Return (x, y) of the center of cell containing provided text 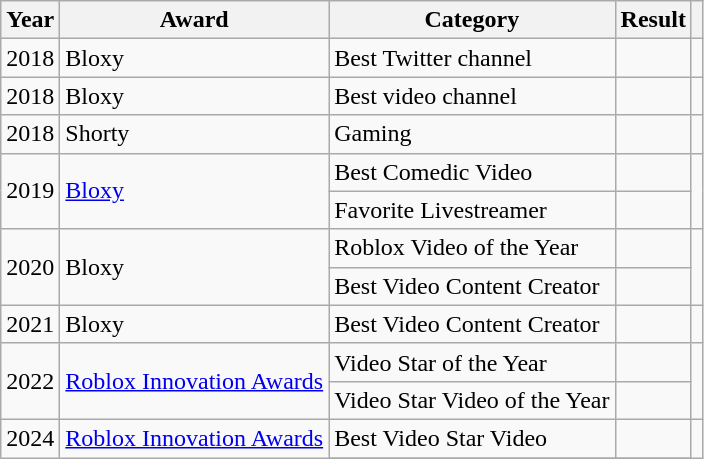
Award (194, 20)
2020 (30, 267)
Gaming (472, 134)
Year (30, 20)
Shorty (194, 134)
2022 (30, 381)
Category (472, 20)
2021 (30, 324)
2019 (30, 191)
Best Comedic Video (472, 172)
Video Star Video of the Year (472, 400)
Best video channel (472, 96)
Result (653, 20)
Roblox Video of the Year (472, 248)
Best Twitter channel (472, 58)
Video Star of the Year (472, 362)
2024 (30, 438)
Best Video Star Video (472, 438)
Favorite Livestreamer (472, 210)
